Find where the given text appears and provide that cell's center as (x, y) coordinate. 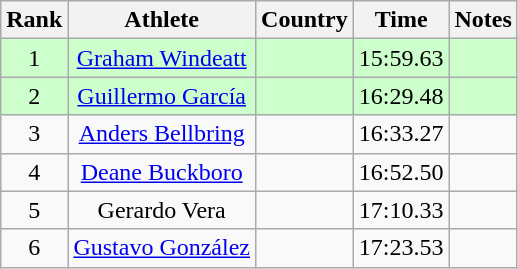
16:33.27 (401, 134)
Gerardo Vera (162, 210)
15:59.63 (401, 58)
5 (34, 210)
Notes (483, 20)
16:29.48 (401, 96)
17:23.53 (401, 248)
Guillermo García (162, 96)
1 (34, 58)
3 (34, 134)
16:52.50 (401, 172)
4 (34, 172)
Deane Buckboro (162, 172)
Rank (34, 20)
2 (34, 96)
Country (305, 20)
Gustavo González (162, 248)
Time (401, 20)
Anders Bellbring (162, 134)
Graham Windeatt (162, 58)
17:10.33 (401, 210)
6 (34, 248)
Athlete (162, 20)
